Determine the (X, Y) coordinate at the center of the cell enclosing the given text.  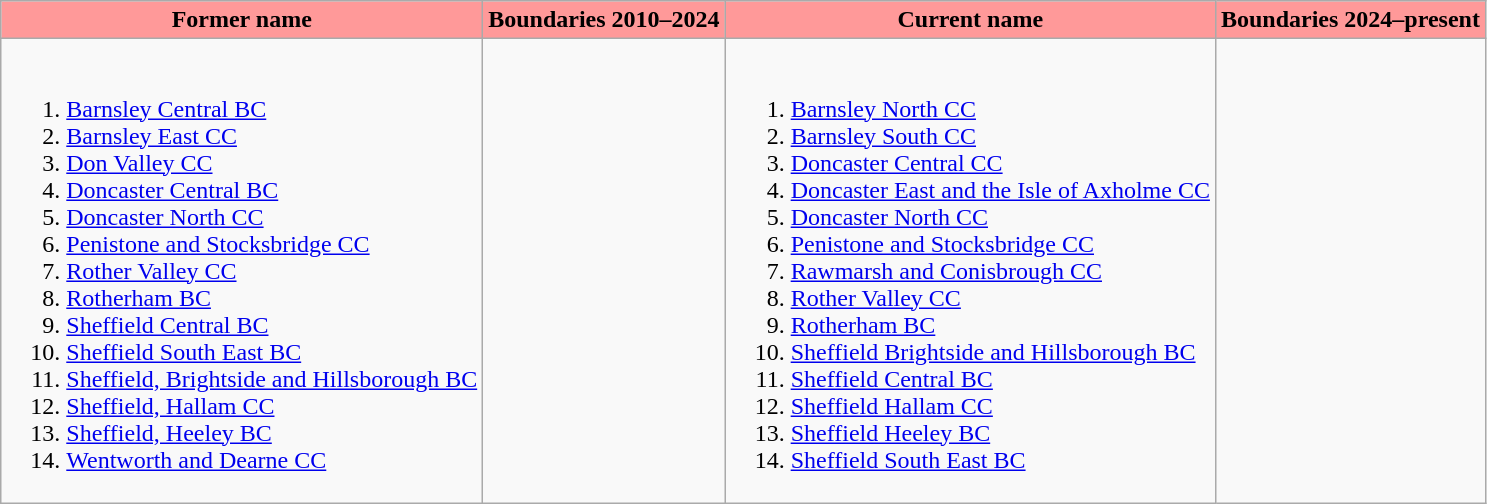
Current name (970, 20)
Boundaries 2024–present (1350, 20)
Former name (242, 20)
Boundaries 2010–2024 (604, 20)
